Return the [X, Y] coordinate for the center point of the cell that contains the specified text.  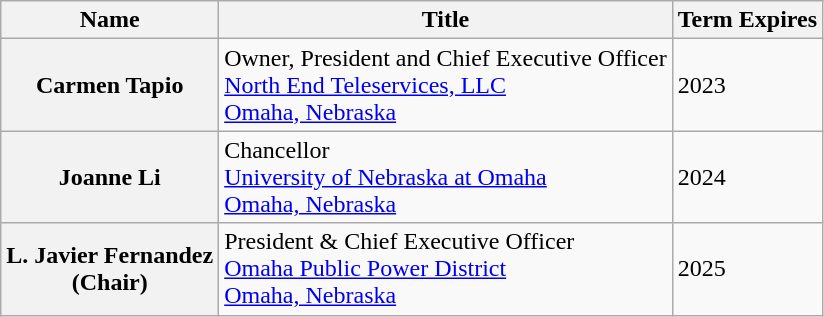
2023 [747, 85]
ChancellorUniversity of Nebraska at OmahaOmaha, Nebraska [446, 177]
2025 [747, 269]
L. Javier Fernandez(Chair) [110, 269]
Owner, President and Chief Executive OfficerNorth End Teleservices, LLCOmaha, Nebraska [446, 85]
Carmen Tapio [110, 85]
Title [446, 20]
2024 [747, 177]
Joanne Li [110, 177]
President & Chief Executive OfficerOmaha Public Power DistrictOmaha, Nebraska [446, 269]
Term Expires [747, 20]
Name [110, 20]
